Find where the given text appears and provide that cell's center as [X, Y] coordinate. 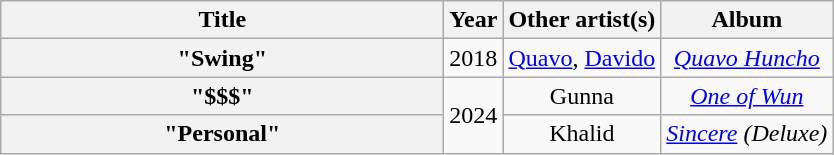
Gunna [582, 96]
2024 [474, 115]
Quavo, Davido [582, 58]
"Personal" [222, 134]
"Swing" [222, 58]
Album [747, 20]
Title [222, 20]
2018 [474, 58]
Sincere (Deluxe) [747, 134]
One of Wun [747, 96]
"$$$" [222, 96]
Khalid [582, 134]
Quavo Huncho [747, 58]
Year [474, 20]
Other artist(s) [582, 20]
